For the text-containing cell, return its midpoint in [x, y] coordinate format. 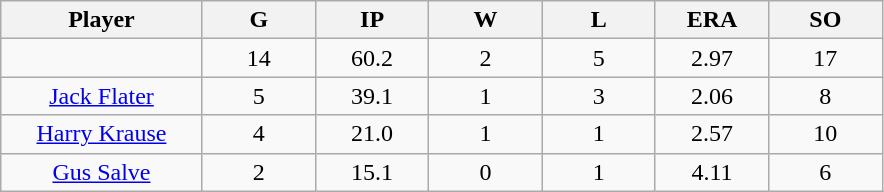
60.2 [372, 58]
3 [598, 96]
14 [258, 58]
8 [826, 96]
4 [258, 134]
L [598, 20]
2.57 [712, 134]
21.0 [372, 134]
17 [826, 58]
W [486, 20]
10 [826, 134]
0 [486, 172]
SO [826, 20]
Harry Krause [102, 134]
IP [372, 20]
Gus Salve [102, 172]
4.11 [712, 172]
ERA [712, 20]
Jack Flater [102, 96]
Player [102, 20]
39.1 [372, 96]
2.97 [712, 58]
2.06 [712, 96]
G [258, 20]
15.1 [372, 172]
6 [826, 172]
